Detect which cell encompasses the target text, then output its (x, y) center coordinate. 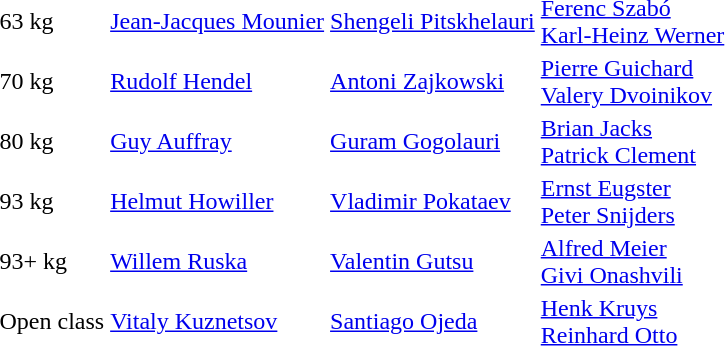
Willem Ruska (218, 262)
Guram Gogolauri (433, 142)
Helmut Howiller (218, 202)
Guy Auffray (218, 142)
Antoni Zajkowski (433, 82)
Rudolf Hendel (218, 82)
Valentin Gutsu (433, 262)
Vladimir Pokataev (433, 202)
